Determine the (X, Y) coordinate at the center of the cell enclosing the given text.  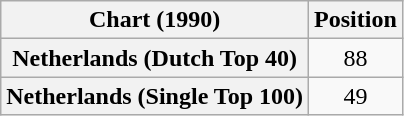
Position (356, 20)
Chart (1990) (155, 20)
49 (356, 96)
Netherlands (Dutch Top 40) (155, 58)
88 (356, 58)
Netherlands (Single Top 100) (155, 96)
